Return (X, Y) of the center of cell containing provided text 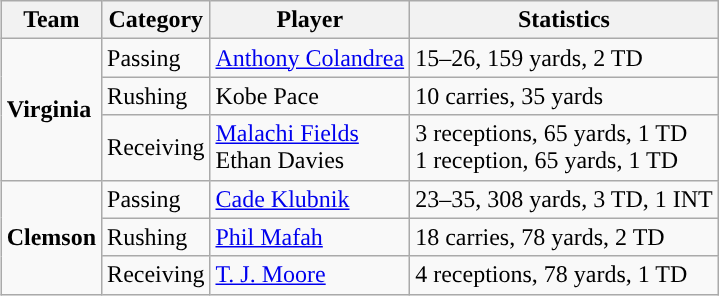
23–35, 308 yards, 3 TD, 1 INT (564, 199)
Statistics (564, 20)
Category (156, 20)
Team (51, 20)
Phil Mafah (310, 237)
4 receptions, 78 yards, 1 TD (564, 275)
Player (310, 20)
Virginia (51, 110)
18 carries, 78 yards, 2 TD (564, 237)
Malachi FieldsEthan Davies (310, 148)
10 carries, 35 yards (564, 96)
15–26, 159 yards, 2 TD (564, 58)
Clemson (51, 237)
Kobe Pace (310, 96)
T. J. Moore (310, 275)
3 receptions, 65 yards, 1 TD1 reception, 65 yards, 1 TD (564, 148)
Cade Klubnik (310, 199)
Anthony Colandrea (310, 58)
